Provide the (x, y) coordinate of the cell's center where the given text is located.  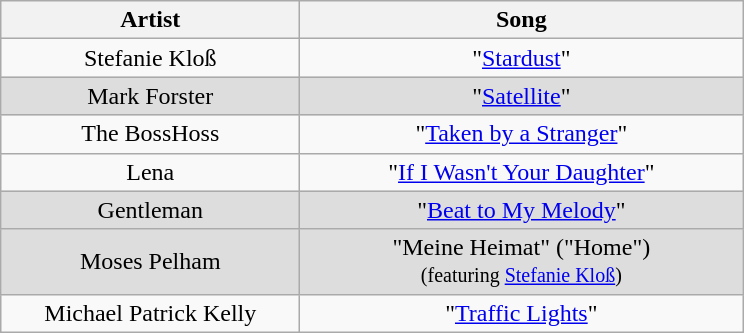
"Traffic Lights" (522, 313)
Gentleman (150, 210)
The BossHoss (150, 134)
"If I Wasn't Your Daughter" (522, 172)
Stefanie Kloß (150, 58)
Mark Forster (150, 96)
"Satellite" (522, 96)
"Meine Heimat" ("Home") (featuring Stefanie Kloß) (522, 262)
Song (522, 20)
Lena (150, 172)
Artist (150, 20)
"Taken by a Stranger" (522, 134)
Michael Patrick Kelly (150, 313)
"Stardust" (522, 58)
Moses Pelham (150, 262)
"Beat to My Melody" (522, 210)
